Detect which cell encompasses the target text, then output its (x, y) center coordinate. 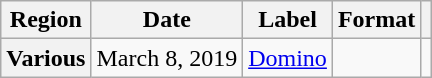
Format (376, 20)
Label (288, 20)
Various (46, 58)
Date (167, 20)
March 8, 2019 (167, 58)
Domino (288, 58)
Region (46, 20)
